Detect which cell encompasses the target text, then output its (X, Y) center coordinate. 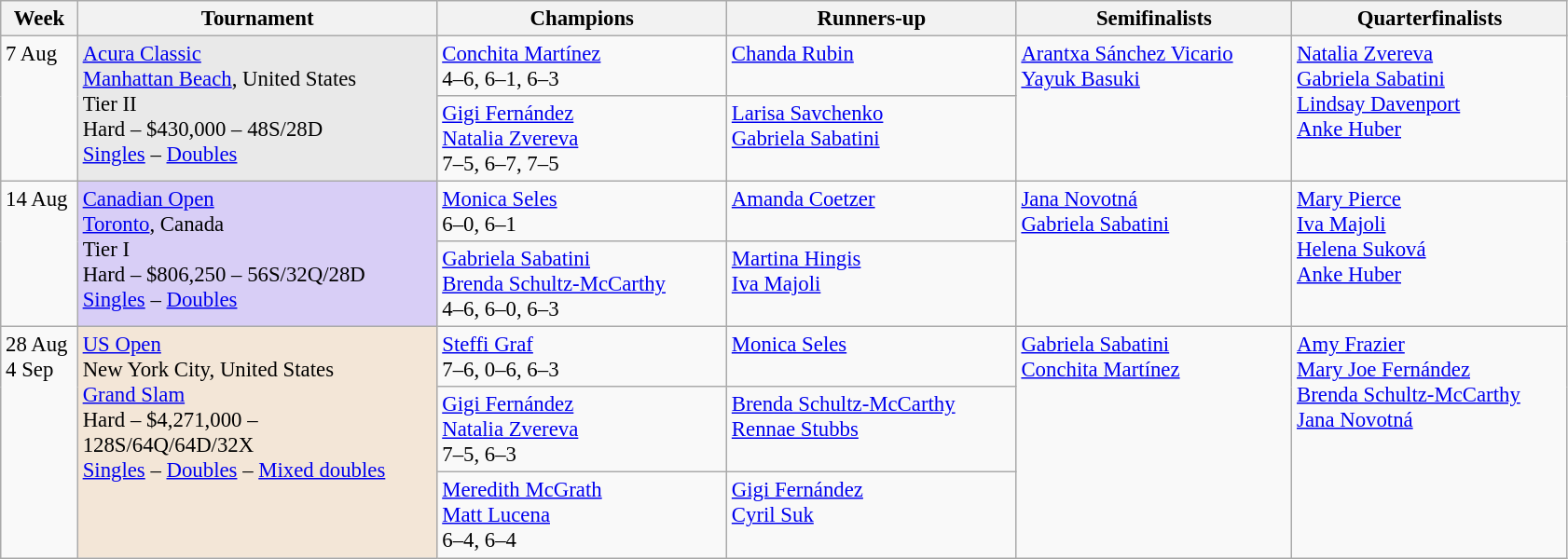
Gabriela Sabatini Brenda Schultz-McCarthy 4–6, 6–0, 6–3 (582, 284)
Amy Frazier Mary Joe Fernández Brenda Schultz-McCarthy Jana Novotná (1430, 443)
Runners-up (873, 19)
Gigi Fernández Cyril Suk (873, 515)
Acura Classic Manhattan Beach, United States Tier II Hard – $430,000 – 48S/28D Singles – Doubles (257, 109)
Jana Novotná Gabriela Sabatini (1154, 254)
7 Aug (39, 109)
Larisa Savchenko Gabriela Sabatini (873, 139)
Week (39, 19)
Arantxa Sánchez Vicario Yayuk Basuki (1154, 109)
US Open New York City, United States Grand Slam Hard – $4,271,000 – 128S/64Q/64D/32X Singles – Doubles – Mixed doubles (257, 443)
Monica Seles6–0, 6–1 (582, 212)
Gigi Fernández Natalia Zvereva7–5, 6–3 (582, 430)
Chanda Rubin (873, 67)
Conchita Martínez4–6, 6–1, 6–3 (582, 67)
Champions (582, 19)
Gabriela Sabatini Conchita Martínez (1154, 443)
Canadian Open Toronto, Canada Tier I Hard – $806,250 – 56S/32Q/28D Singles – Doubles (257, 254)
Mary Pierce Iva Majoli Helena Suková Anke Huber (1430, 254)
Natalia Zvereva Gabriela Sabatini Lindsay Davenport Anke Huber (1430, 109)
Quarterfinalists (1430, 19)
Steffi Graf7–6, 0–6, 6–3 (582, 358)
Martina Hingis Iva Majoli (873, 284)
Amanda Coetzer (873, 212)
Brenda Schultz-McCarthy Rennae Stubbs (873, 430)
Meredith McGrath Matt Lucena 6–4, 6–4 (582, 515)
Tournament (257, 19)
Semifinalists (1154, 19)
Monica Seles (873, 358)
14 Aug (39, 254)
28 Aug4 Sep (39, 443)
Gigi Fernández Natalia Zvereva7–5, 6–7, 7–5 (582, 139)
